Return the (X, Y) coordinate for the center point of the cell that contains the specified text.  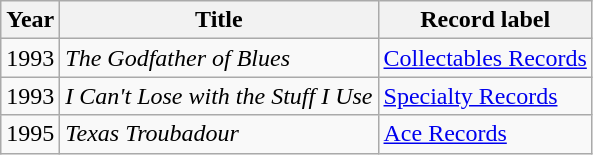
I Can't Lose with the Stuff I Use (219, 96)
Title (219, 20)
Specialty Records (485, 96)
Texas Troubadour (219, 134)
Record label (485, 20)
The Godfather of Blues (219, 58)
Collectables Records (485, 58)
Year (30, 20)
1995 (30, 134)
Ace Records (485, 134)
